Provide the (X, Y) coordinate of the cell's center where the given text is located.  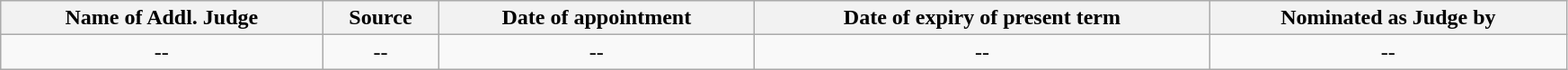
Name of Addl. Judge (162, 18)
Nominated as Judge by (1387, 18)
Source (381, 18)
Date of expiry of present term (982, 18)
Date of appointment (597, 18)
